Scan for the cell matching the given text and deliver its [X, Y] coordinate at center. 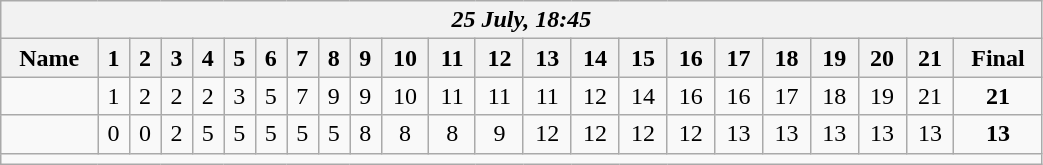
Name [50, 58]
6 [270, 58]
Final [998, 58]
20 [882, 58]
15 [643, 58]
25 July, 18:45 [522, 20]
4 [208, 58]
